Determine the (x, y) coordinate at the center of the cell enclosing the given text.  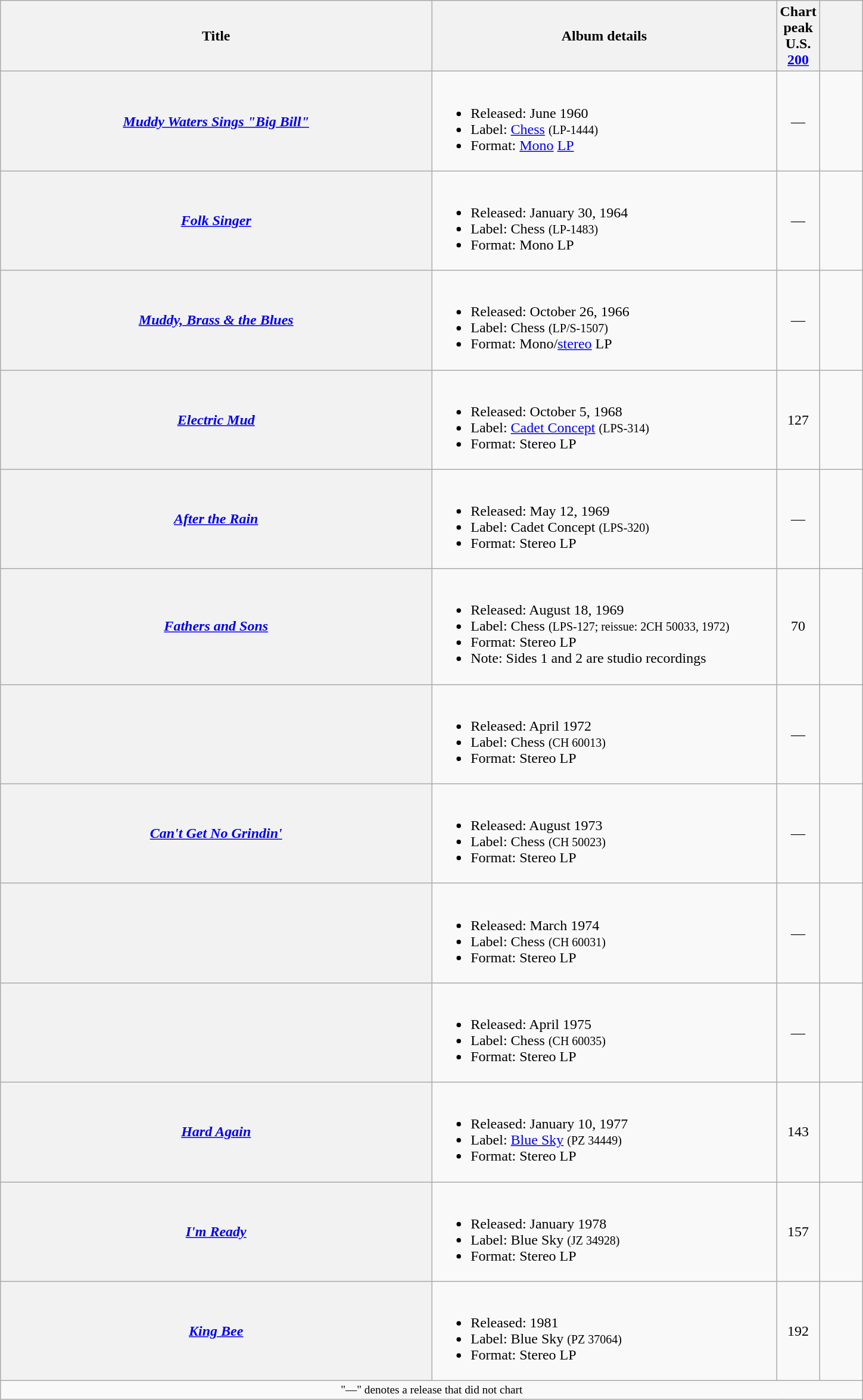
Released: May 12, 1969Label: Cadet Concept (LPS-320)Format: Stereo LP (604, 519)
After the Rain (216, 519)
Folk Singer (216, 220)
Hard Again (216, 1131)
Electric Mud (216, 419)
Fathers and Sons (216, 626)
Can't Get No Grindin' (216, 834)
157 (798, 1231)
192 (798, 1332)
Released: 1981Label: Blue Sky (PZ 37064)Format: Stereo LP (604, 1332)
127 (798, 419)
Released: April 1975Label: Chess (CH 60035)Format: Stereo LP (604, 1033)
Released: October 26, 1966Label: Chess (LP/S-1507)Format: Mono/stereo LP (604, 320)
"—" denotes a release that did not chart (432, 1390)
Chartpeak U.S.200 (798, 36)
King Bee (216, 1332)
Released: January 30, 1964Label: Chess (LP-1483)Format: Mono LP (604, 220)
Muddy Waters Sings "Big Bill" (216, 121)
Released: August 18, 1969Label: Chess (LPS-127; reissue: 2CH 50033, 1972)Format: Stereo LPNote: Sides 1 and 2 are studio recordings (604, 626)
Album details (604, 36)
Released: April 1972Label: Chess (CH 60013)Format: Stereo LP (604, 734)
Released: June 1960Label: Chess (LP-1444)Format: Mono LP (604, 121)
Released: March 1974Label: Chess (CH 60031)Format: Stereo LP (604, 933)
70 (798, 626)
Released: October 5, 1968Label: Cadet Concept (LPS-314)Format: Stereo LP (604, 419)
Released: January 1978Label: Blue Sky (JZ 34928)Format: Stereo LP (604, 1231)
I'm Ready (216, 1231)
143 (798, 1131)
Released: January 10, 1977Label: Blue Sky (PZ 34449)Format: Stereo LP (604, 1131)
Muddy, Brass & the Blues (216, 320)
Title (216, 36)
Released: August 1973Label: Chess (CH 50023)Format: Stereo LP (604, 834)
